Extract the [X, Y] coordinate from the center of the cell holding the provided text.  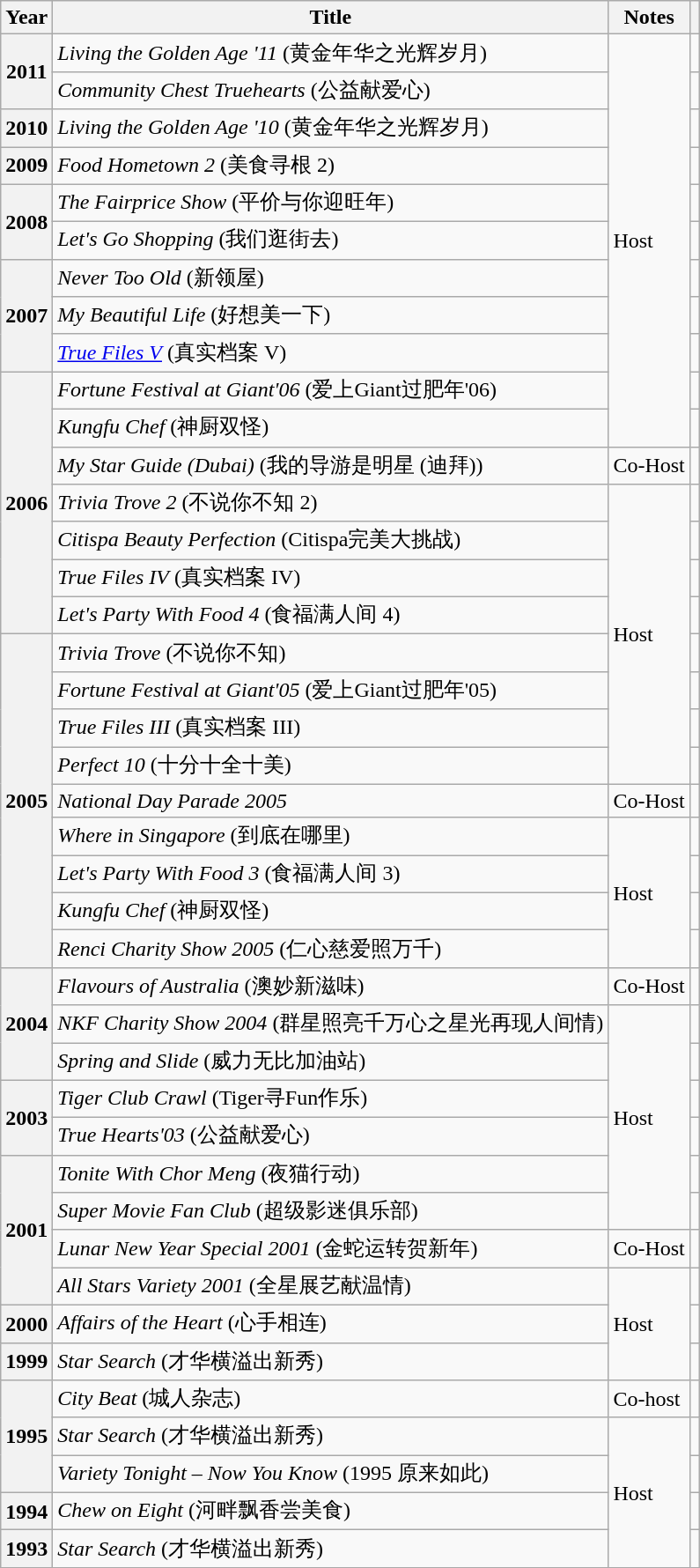
True Hearts'03 (公益献爱心) [331, 1136]
True Files V (真实档案 V) [331, 352]
Living the Golden Age '10 (黄金年华之光辉岁月) [331, 129]
Affairs of the Heart (心手相连) [331, 1323]
2009 [26, 166]
Tonite With Chor Meng (夜猫行动) [331, 1173]
Fortune Festival at Giant'05 (爱上Giant过肥年'05) [331, 691]
2006 [26, 503]
True Files III (真实档案 III) [331, 728]
Tiger Club Crawl (Tiger寻Fun作乐) [331, 1099]
Citispa Beauty Perfection (Citispa完美大挑战) [331, 541]
Perfect 10 (十分十全十美) [331, 766]
Let's Party With Food 3 (食福满人间 3) [331, 874]
All Stars Variety 2001 (全星展艺献温情) [331, 1286]
2001 [26, 1230]
Renci Charity Show 2005 (仁心慈爱照万千) [331, 950]
Chew on Eight (河畔飘香尝美食) [331, 1512]
Fortune Festival at Giant'06 (爱上Giant过肥年'06) [331, 391]
Trivia Trove (不说你不知) [331, 654]
Year [26, 18]
2000 [26, 1323]
2007 [26, 315]
1993 [26, 1549]
Co-host [649, 1399]
2005 [26, 802]
Spring and Slide (威力无比加油站) [331, 1062]
Let's Party With Food 4 (食福满人间 4) [331, 615]
1999 [26, 1362]
2004 [26, 1024]
NKF Charity Show 2004 (群星照亮千万心之星光再现人间情) [331, 1024]
Where in Singapore (到底在哪里) [331, 837]
1994 [26, 1512]
Variety Tonight – Now You Know (1995 原来如此) [331, 1475]
Flavours of Australia (澳妙新滋味) [331, 987]
The Fairprice Show (平价与你迎旺年) [331, 203]
My Star Guide (Dubai) (我的导游是明星 (迪拜)) [331, 465]
Food Hometown 2 (美食寻根 2) [331, 166]
My Beautiful Life (好想美一下) [331, 315]
Let's Go Shopping (我们逛街去) [331, 241]
City Beat (城人杂志) [331, 1399]
True Files IV (真实档案 IV) [331, 578]
Community Chest Truehearts (公益献爱心) [331, 90]
2003 [26, 1117]
Living the Golden Age '11 (黄金年华之光辉岁月) [331, 53]
1995 [26, 1437]
Super Movie Fan Club (超级影迷俱乐部) [331, 1212]
Lunar New Year Special 2001 (金蛇运转贺新年) [331, 1249]
Never Too Old (新领屋) [331, 278]
2010 [26, 129]
2008 [26, 222]
2011 [26, 72]
Trivia Trove 2 (不说你不知 2) [331, 504]
Title [331, 18]
National Day Parade 2005 [331, 801]
Notes [649, 18]
